Output the (x, y) coordinate of the center of the cell containing the given text.  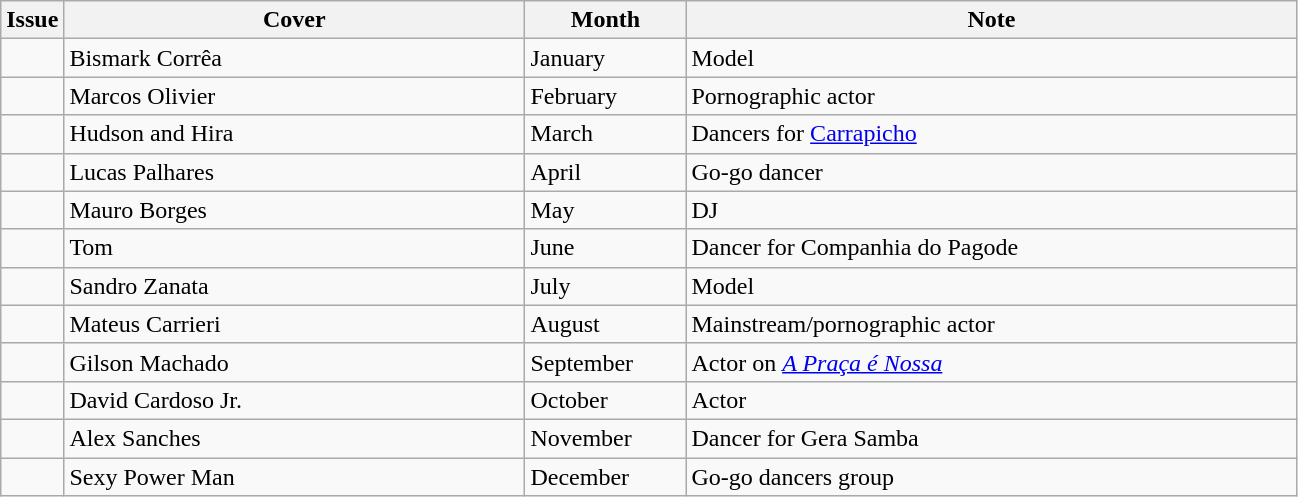
September (606, 362)
Mainstream/pornographic actor (992, 324)
Lucas Palhares (294, 172)
Dancer for Gera Samba (992, 438)
Dancer for Companhia do Pagode (992, 248)
June (606, 248)
Month (606, 20)
Alex Sanches (294, 438)
Go-go dancers group (992, 477)
Mauro Borges (294, 210)
November (606, 438)
Cover (294, 20)
Go-go dancer (992, 172)
Dancers for Carrapicho (992, 134)
Gilson Machado (294, 362)
Sandro Zanata (294, 286)
October (606, 400)
May (606, 210)
Note (992, 20)
December (606, 477)
Marcos Olivier (294, 96)
Hudson and Hira (294, 134)
August (606, 324)
DJ (992, 210)
Tom (294, 248)
Sexy Power Man (294, 477)
February (606, 96)
April (606, 172)
Actor on A Praça é Nossa (992, 362)
Issue (32, 20)
Pornographic actor (992, 96)
Bismark Corrêa (294, 58)
Actor (992, 400)
March (606, 134)
David Cardoso Jr. (294, 400)
January (606, 58)
July (606, 286)
Mateus Carrieri (294, 324)
